Identify which cell holds the provided text, then report its [X, Y] central coordinate. 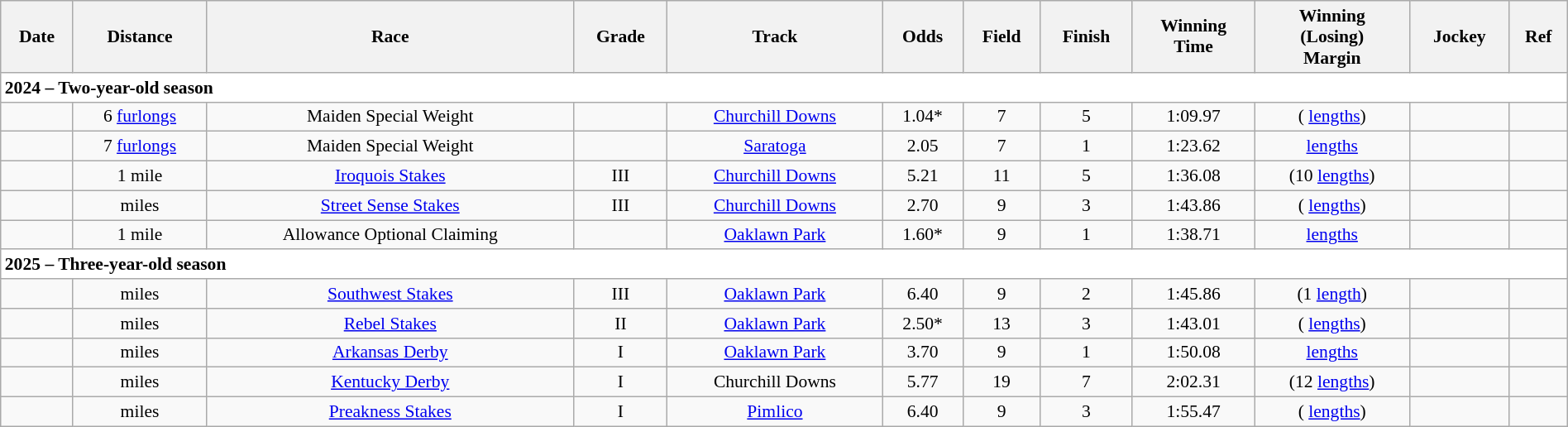
(10 lengths) [1331, 176]
Preakness Stakes [390, 412]
1:43.86 [1193, 205]
Saratoga [775, 146]
2 [1087, 294]
13 [1001, 324]
Ref [1538, 36]
Track [775, 36]
1:09.97 [1193, 117]
Street Sense Stakes [390, 205]
WinningTime [1193, 36]
1.60* [923, 235]
3.70 [923, 353]
Rebel Stakes [390, 324]
Pimlico [775, 412]
Odds [923, 36]
Allowance Optional Claiming [390, 235]
1:45.86 [1193, 294]
1:36.08 [1193, 176]
Date [37, 36]
Southwest Stakes [390, 294]
2:02.31 [1193, 382]
5.21 [923, 176]
Jockey [1459, 36]
Finish [1087, 36]
Race [390, 36]
7 furlongs [139, 146]
2.70 [923, 205]
Winning(Losing)Margin [1331, 36]
5.77 [923, 382]
1:50.08 [1193, 353]
1.04* [923, 117]
6 furlongs [139, 117]
(12 lengths) [1331, 382]
Grade [620, 36]
Arkansas Derby [390, 353]
1:23.62 [1193, 146]
Iroquois Stakes [390, 176]
(1 length) [1331, 294]
19 [1001, 382]
2.50* [923, 324]
1:43.01 [1193, 324]
II [620, 324]
Kentucky Derby [390, 382]
2024 – Two-year-old season [784, 88]
1:55.47 [1193, 412]
Distance [139, 36]
2.05 [923, 146]
2025 – Three-year-old season [784, 265]
Field [1001, 36]
1:38.71 [1193, 235]
11 [1001, 176]
